Locate the cell with the specified text and output its (X, Y) center coordinate. 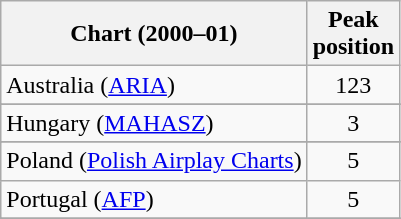
Hungary (MAHASZ) (154, 123)
3 (353, 123)
Portugal (AFP) (154, 199)
123 (353, 85)
Australia (ARIA) (154, 85)
Peakposition (353, 34)
Chart (2000–01) (154, 34)
Poland (Polish Airplay Charts) (154, 161)
